Find where the given text appears and provide that cell's center as (X, Y) coordinate. 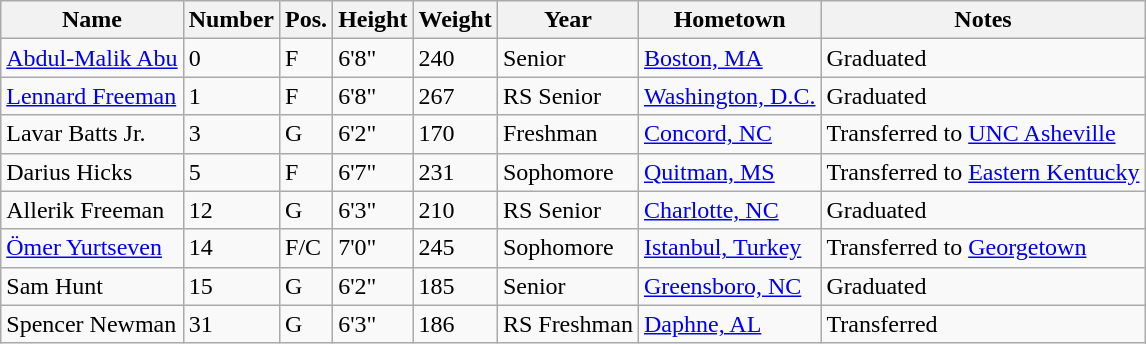
Height (373, 20)
Istanbul, Turkey (729, 248)
Concord, NC (729, 134)
Daphne, AL (729, 324)
Quitman, MS (729, 172)
1 (231, 96)
Sam Hunt (92, 286)
Weight (455, 20)
Hometown (729, 20)
0 (231, 58)
Pos. (306, 20)
Greensboro, NC (729, 286)
Notes (983, 20)
210 (455, 210)
F/C (306, 248)
Darius Hicks (92, 172)
Transferred to UNC Asheville (983, 134)
6'7" (373, 172)
Number (231, 20)
3 (231, 134)
Lennard Freeman (92, 96)
15 (231, 286)
Transferred (983, 324)
Washington, D.C. (729, 96)
186 (455, 324)
5 (231, 172)
Transferred to Georgetown (983, 248)
Allerik Freeman (92, 210)
Boston, MA (729, 58)
7'0" (373, 248)
267 (455, 96)
Abdul-Malik Abu (92, 58)
Spencer Newman (92, 324)
240 (455, 58)
Freshman (568, 134)
14 (231, 248)
170 (455, 134)
231 (455, 172)
Ömer Yurtseven (92, 248)
31 (231, 324)
245 (455, 248)
185 (455, 286)
Transferred to Eastern Kentucky (983, 172)
Year (568, 20)
Lavar Batts Jr. (92, 134)
RS Freshman (568, 324)
Name (92, 20)
12 (231, 210)
Charlotte, NC (729, 210)
